Detect which cell encompasses the target text, then output its [x, y] center coordinate. 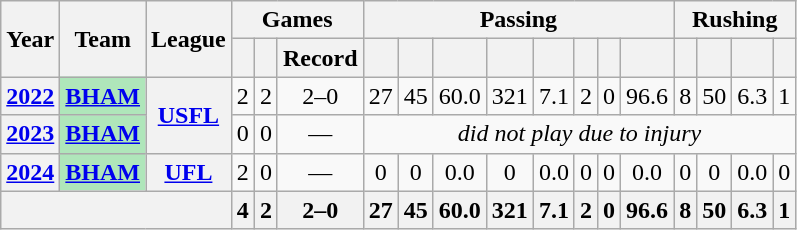
did not play due to injury [580, 134]
UFL [189, 172]
Record [320, 58]
Games [297, 20]
Passing [518, 20]
Rushing [735, 20]
USFL [189, 115]
2023 [30, 134]
Year [30, 39]
League [189, 39]
Team [103, 39]
2022 [30, 96]
4 [242, 210]
2024 [30, 172]
